Pinpoint the cell where the given text exists, returning its (x, y) midpoint coordinate. 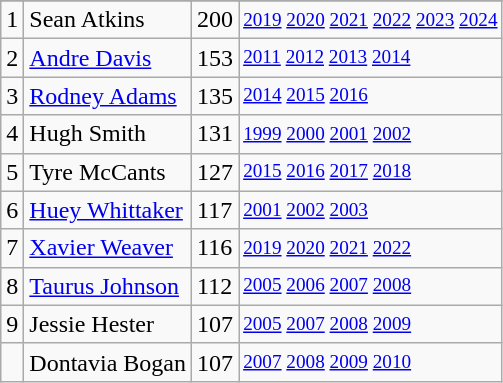
7 (12, 248)
2001 2002 2003 (371, 210)
6 (12, 210)
Hugh Smith (108, 134)
5 (12, 172)
112 (216, 286)
2014 2015 2016 (371, 96)
Xavier Weaver (108, 248)
2019 2020 2021 2022 2023 2024 (371, 20)
Tyre McCants (108, 172)
4 (12, 134)
116 (216, 248)
2007 2008 2009 2010 (371, 362)
131 (216, 134)
Jessie Hester (108, 324)
2005 2006 2007 2008 (371, 286)
3 (12, 96)
127 (216, 172)
Dontavia Bogan (108, 362)
1 (12, 20)
Taurus Johnson (108, 286)
117 (216, 210)
Rodney Adams (108, 96)
9 (12, 324)
2015 2016 2017 2018 (371, 172)
135 (216, 96)
2011 2012 2013 2014 (371, 58)
Sean Atkins (108, 20)
2 (12, 58)
8 (12, 286)
1999 2000 2001 2002 (371, 134)
2019 2020 2021 2022 (371, 248)
2005 2007 2008 2009 (371, 324)
Huey Whittaker (108, 210)
200 (216, 20)
Andre Davis (108, 58)
153 (216, 58)
